Return [X, Y] of the center of cell containing provided text 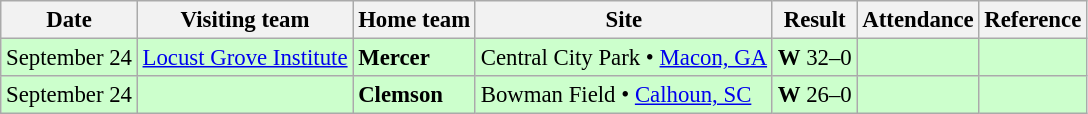
W 32–0 [814, 58]
Date [69, 20]
Attendance [918, 20]
Site [624, 20]
Visiting team [245, 20]
Central City Park • Macon, GA [624, 58]
Locust Grove Institute [245, 58]
Mercer [414, 58]
Reference [1033, 20]
Home team [414, 20]
Bowman Field • Calhoun, SC [624, 95]
Result [814, 20]
W 26–0 [814, 95]
Clemson [414, 95]
